Return [x, y] of the center of cell containing provided text 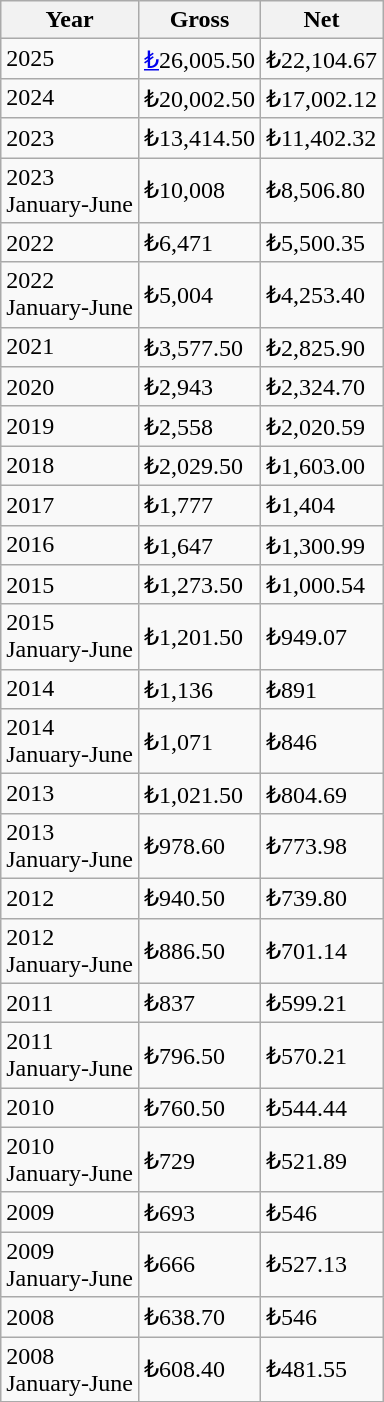
₺760.50 [199, 1108]
2013 January-June [70, 846]
₺701.14 [322, 950]
₺10,008 [199, 190]
₺1,201.50 [199, 636]
2013 [70, 794]
2012 January-June [70, 950]
₺20,002.50 [199, 98]
₺638.70 [199, 1317]
₺739.80 [322, 898]
₺693 [199, 1212]
₺666 [199, 1264]
2009 January-June [70, 1264]
₺22,104.67 [322, 59]
2022 [70, 243]
₺1,136 [199, 689]
₺940.50 [199, 898]
2023 [70, 138]
₺26,005.50 [199, 59]
2011 January-June [70, 1056]
₺544.44 [322, 1108]
₺2,943 [199, 387]
₺1,404 [322, 505]
₺729 [199, 1160]
Year [70, 20]
₺521.89 [322, 1160]
₺2,825.90 [322, 347]
₺3,577.50 [199, 347]
2008 January-June [70, 1368]
₺2,558 [199, 426]
₺4,253.40 [322, 294]
₺949.07 [322, 636]
₺608.40 [199, 1368]
₺886.50 [199, 950]
2018 [70, 466]
₺17,002.12 [322, 98]
₺5,004 [199, 294]
2015 [70, 585]
2010 January-June [70, 1160]
2010 [70, 1108]
2011 [70, 1003]
₺1,603.00 [322, 466]
2020 [70, 387]
₺481.55 [322, 1368]
₺846 [322, 742]
2019 [70, 426]
₺773.98 [322, 846]
₺570.21 [322, 1056]
Gross [199, 20]
2009 [70, 1212]
₺1,300.99 [322, 545]
₺1,021.50 [199, 794]
2014 [70, 689]
₺1,647 [199, 545]
2012 [70, 898]
₺527.13 [322, 1264]
₺8,506.80 [322, 190]
₺837 [199, 1003]
2022 January-June [70, 294]
2024 [70, 98]
₺2,020.59 [322, 426]
₺1,071 [199, 742]
₺2,324.70 [322, 387]
₺1,000.54 [322, 585]
2023 January-June [70, 190]
₺6,471 [199, 243]
2016 [70, 545]
2014 January-June [70, 742]
2021 [70, 347]
₺599.21 [322, 1003]
₺796.50 [199, 1056]
Net [322, 20]
₺978.60 [199, 846]
₺891 [322, 689]
₺11,402.32 [322, 138]
₺1,777 [199, 505]
₺2,029.50 [199, 466]
2025 [70, 59]
2015 January-June [70, 636]
₺13,414.50 [199, 138]
₺5,500.35 [322, 243]
₺804.69 [322, 794]
2017 [70, 505]
₺1,273.50 [199, 585]
2008 [70, 1317]
